Determine the (x, y) coordinate at the center of the cell enclosing the given text.  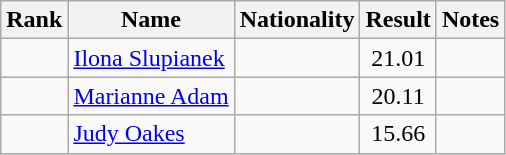
20.11 (398, 96)
Result (398, 20)
Judy Oakes (151, 134)
Name (151, 20)
Ilona Slupianek (151, 58)
Nationality (297, 20)
21.01 (398, 58)
Rank (34, 20)
15.66 (398, 134)
Marianne Adam (151, 96)
Notes (470, 20)
